Capture the cell that displays the provided text and extract its (X, Y) central coordinate. 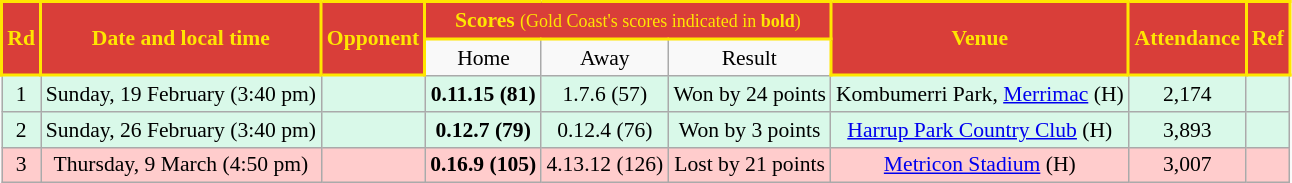
0.12.4 (76) (604, 130)
Harrup Park Country Club (H) (980, 130)
4.13.12 (126) (604, 165)
Kombumerri Park, Merrimac (H) (980, 93)
0.11.15 (81) (483, 93)
Result (749, 57)
1 (22, 93)
Thursday, 9 March (4:50 pm) (181, 165)
Date and local time (181, 39)
3 (22, 165)
Rd (22, 39)
Home (483, 57)
Attendance (1188, 39)
2,174 (1188, 93)
1.7.6 (57) (604, 93)
3,893 (1188, 130)
Sunday, 19 February (3:40 pm) (181, 93)
0.16.9 (105) (483, 165)
Away (604, 57)
Scores (Gold Coast's scores indicated in bold) (628, 20)
Won by 3 points (749, 130)
Ref (1268, 39)
Opponent (373, 39)
0.12.7 (79) (483, 130)
Won by 24 points (749, 93)
2 (22, 130)
Sunday, 26 February (3:40 pm) (181, 130)
Venue (980, 39)
Metricon Stadium (H) (980, 165)
3,007 (1188, 165)
Lost by 21 points (749, 165)
